For the text-containing cell, return its midpoint in (x, y) coordinate format. 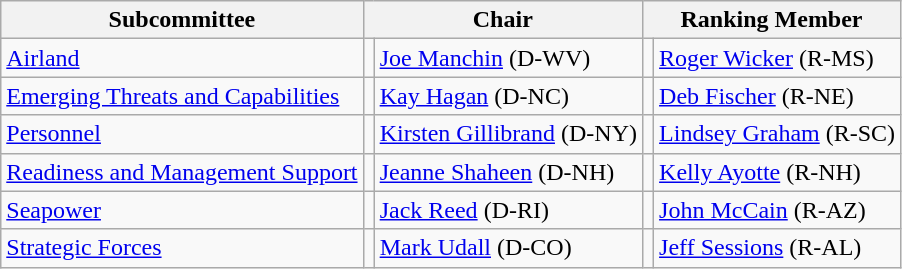
Kelly Ayotte (R-NH) (778, 172)
Chair (502, 20)
Strategic Forces (182, 248)
Ranking Member (771, 20)
Readiness and Management Support (182, 172)
Deb Fischer (R-NE) (778, 96)
Emerging Threats and Capabilities (182, 96)
Personnel (182, 134)
Joe Manchin (D-WV) (508, 58)
Lindsey Graham (R-SC) (778, 134)
Kirsten Gillibrand (D-NY) (508, 134)
Subcommittee (182, 20)
Roger Wicker (R-MS) (778, 58)
Mark Udall (D-CO) (508, 248)
Airland (182, 58)
Jack Reed (D-RI) (508, 210)
John McCain (R-AZ) (778, 210)
Jeff Sessions (R-AL) (778, 248)
Seapower (182, 210)
Kay Hagan (D-NC) (508, 96)
Jeanne Shaheen (D-NH) (508, 172)
